For the text-containing cell, return its midpoint in [x, y] coordinate format. 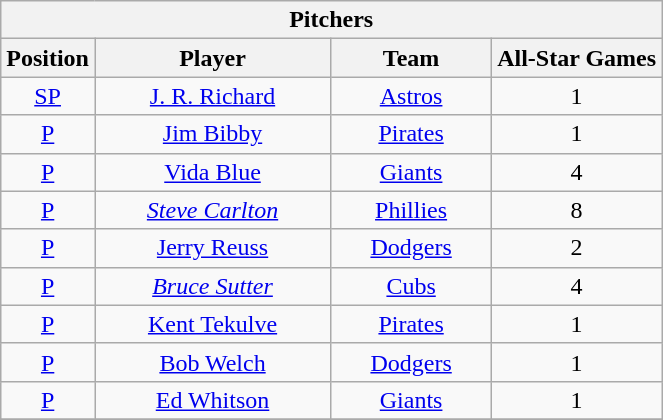
8 [577, 210]
Phillies [412, 210]
Player [212, 58]
Ed Whitson [212, 400]
Kent Tekulve [212, 324]
Bob Welch [212, 362]
Bruce Sutter [212, 286]
2 [577, 248]
J. R. Richard [212, 96]
Position [48, 58]
Team [412, 58]
Pitchers [332, 20]
Jim Bibby [212, 134]
All-Star Games [577, 58]
Steve Carlton [212, 210]
Jerry Reuss [212, 248]
Cubs [412, 286]
Astros [412, 96]
Vida Blue [212, 172]
SP [48, 96]
